Capture the cell that displays the provided text and extract its (X, Y) central coordinate. 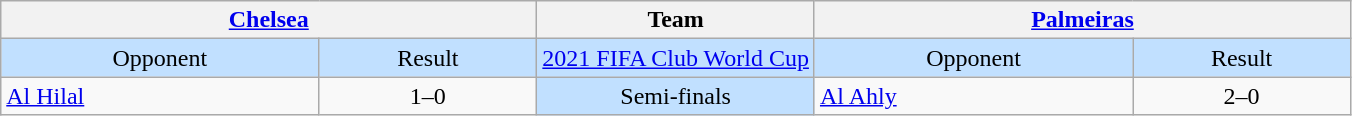
Semi-finals (676, 96)
Palmeiras (1082, 20)
2–0 (1242, 96)
Chelsea (269, 20)
Al Ahly (973, 96)
1–0 (428, 96)
Team (676, 20)
Al Hilal (160, 96)
2021 FIFA Club World Cup (676, 58)
